Extract the (X, Y) coordinate from the center of the cell holding the provided text.  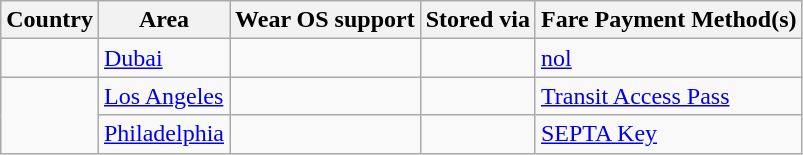
nol (668, 58)
Dubai (164, 58)
Fare Payment Method(s) (668, 20)
Transit Access Pass (668, 96)
Area (164, 20)
Los Angeles (164, 96)
Stored via (478, 20)
Philadelphia (164, 134)
SEPTA Key (668, 134)
Country (50, 20)
Wear OS support (326, 20)
